Scan for the cell matching the given text and deliver its [x, y] coordinate at center. 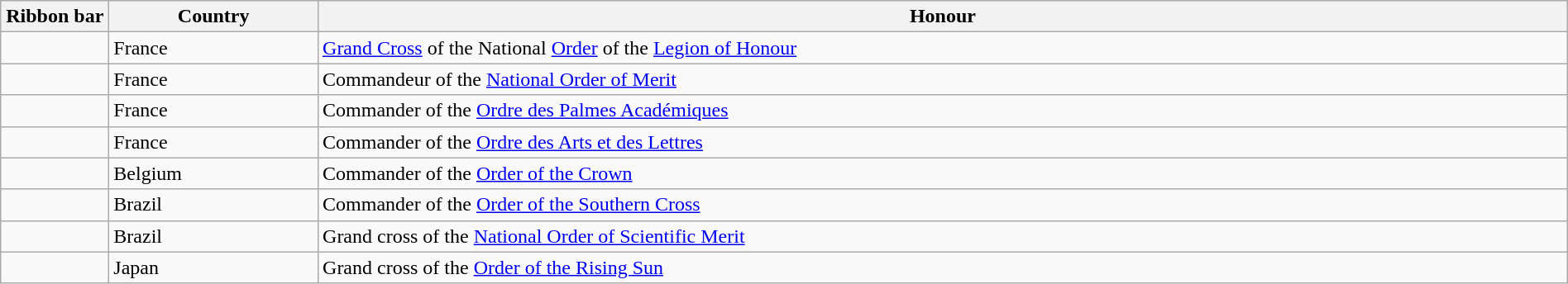
Belgium [213, 173]
Commander of the Order of the Southern Cross [943, 205]
Honour [943, 17]
Country [213, 17]
Japan [213, 267]
Commander of the Ordre des Palmes Académiques [943, 111]
Grand Cross of the National Order of the Legion of Honour [943, 48]
Commandeur of the National Order of Merit [943, 79]
Grand cross of the National Order of Scientific Merit [943, 236]
Ribbon bar [55, 17]
Commander of the Order of the Crown [943, 173]
Commander of the Ordre des Arts et des Lettres [943, 142]
Grand cross of the Order of the Rising Sun [943, 267]
